For the text-containing cell, return its midpoint in (X, Y) coordinate format. 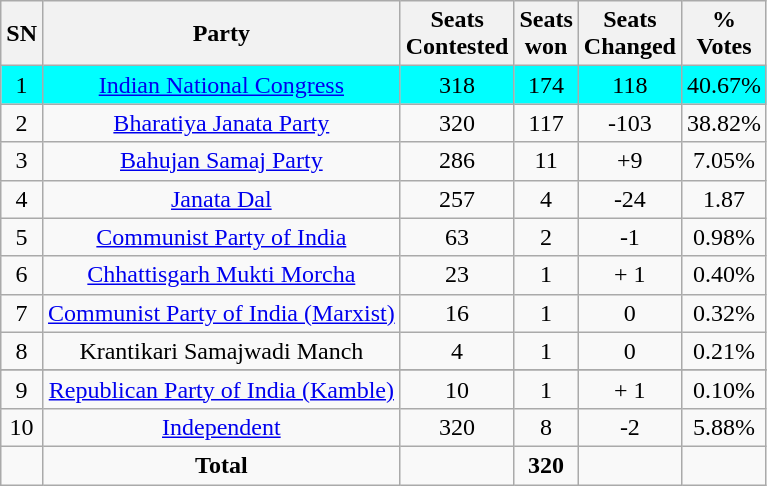
174 (546, 85)
0.10% (724, 389)
38.82% (724, 123)
Chhattisgarh Mukti Morcha (221, 275)
Krantikari Samajwadi Manch (221, 351)
318 (457, 85)
Independent (221, 427)
286 (457, 161)
Janata Dal (221, 199)
1.87 (724, 199)
Seatswon (546, 34)
63 (457, 237)
+9 (630, 161)
118 (630, 85)
11 (546, 161)
Seats Changed (630, 34)
Bahujan Samaj Party (221, 161)
SeatsContested (457, 34)
6 (22, 275)
-24 (630, 199)
16 (457, 313)
Bharatiya Janata Party (221, 123)
SN (22, 34)
9 (22, 389)
Communist Party of India (Marxist) (221, 313)
40.67% (724, 85)
%Votes (724, 34)
5.88% (724, 427)
7.05% (724, 161)
257 (457, 199)
-1 (630, 237)
0.40% (724, 275)
-103 (630, 123)
Party (221, 34)
Total (221, 465)
Communist Party of India (221, 237)
117 (546, 123)
23 (457, 275)
0.32% (724, 313)
Republican Party of India (Kamble) (221, 389)
3 (22, 161)
-2 (630, 427)
5 (22, 237)
0.98% (724, 237)
Indian National Congress (221, 85)
0.21% (724, 351)
7 (22, 313)
